Return (X, Y) of the center of cell containing provided text 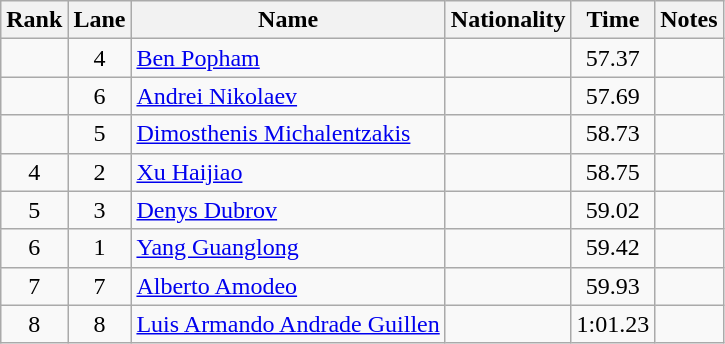
Time (613, 20)
59.93 (613, 286)
1:01.23 (613, 324)
Luis Armando Andrade Guillen (288, 324)
Name (288, 20)
58.73 (613, 134)
Andrei Nikolaev (288, 96)
Alberto Amodeo (288, 286)
Notes (689, 20)
2 (100, 172)
Denys Dubrov (288, 210)
57.69 (613, 96)
Yang Guanglong (288, 248)
58.75 (613, 172)
59.42 (613, 248)
3 (100, 210)
Xu Haijiao (288, 172)
Rank (34, 20)
Nationality (508, 20)
57.37 (613, 58)
1 (100, 248)
Dimosthenis Michalentzakis (288, 134)
Ben Popham (288, 58)
59.02 (613, 210)
Lane (100, 20)
